Provide the (X, Y) coordinate of the cell's center where the given text is located.  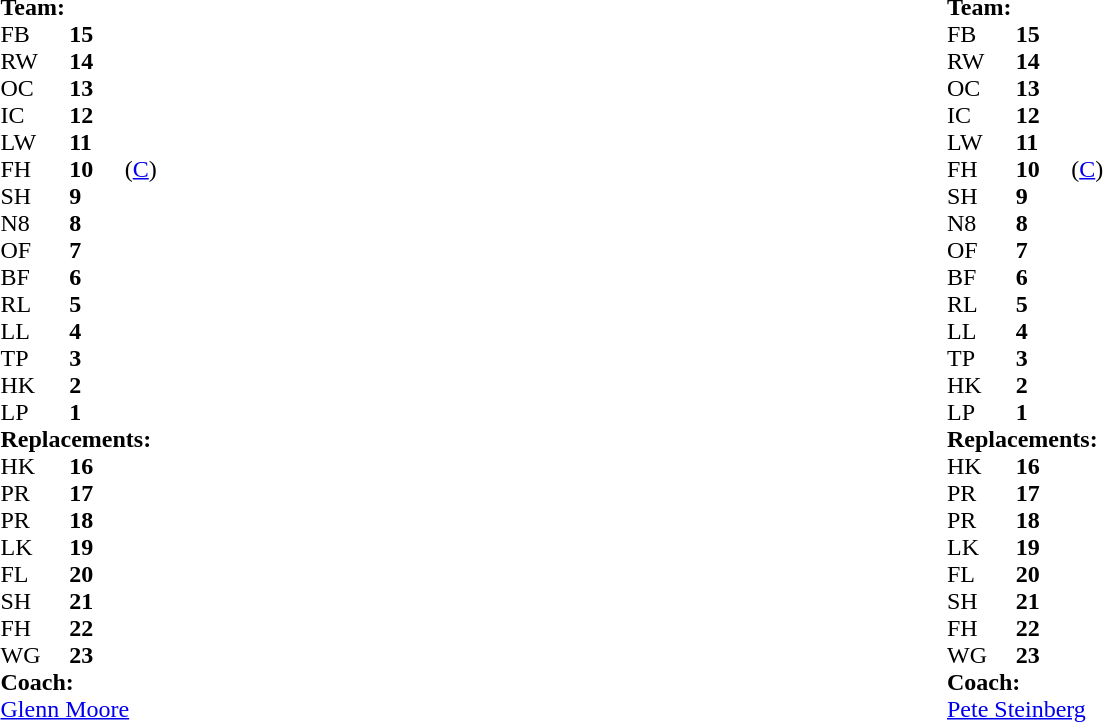
(C) (329, 170)
Replacements: (470, 440)
Coach: (470, 682)
